Identify which cell holds the provided text, then report its [X, Y] central coordinate. 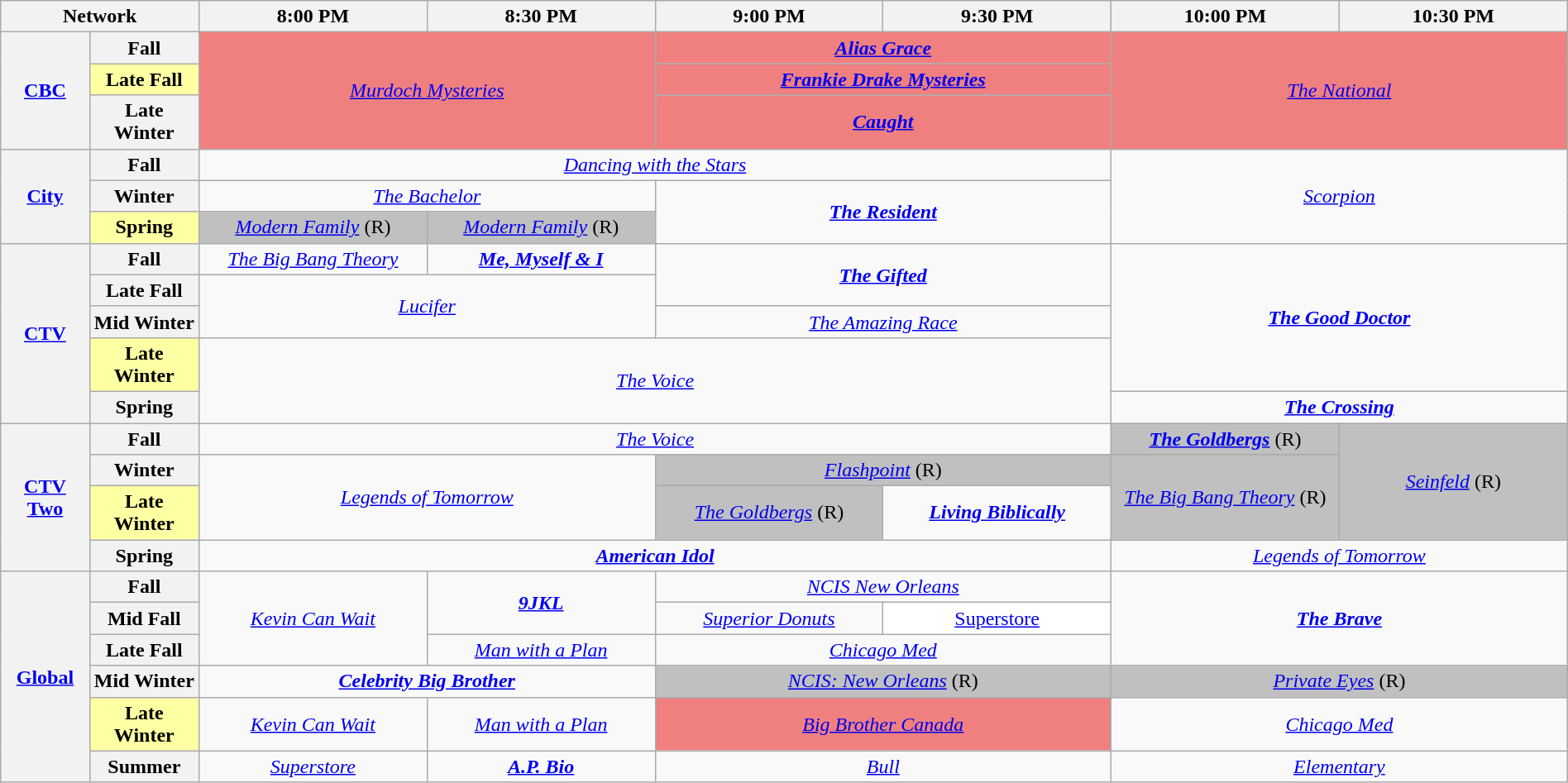
Flashpoint (R) [883, 470]
8:30 PM [541, 17]
The Crossing [1340, 407]
The Amazing Race [883, 322]
Frankie Drake Mysteries [883, 79]
City [45, 196]
9JKL [541, 603]
Alias Grace [883, 48]
The Brave [1340, 618]
CTV [45, 332]
Superior Donuts [769, 618]
Global [45, 676]
Caught [883, 122]
Celebrity Big Brother [428, 681]
The Big Bang Theory [313, 259]
10:30 PM [1453, 17]
The Resident [883, 212]
Private Eyes (R) [1340, 681]
9:00 PM [769, 17]
Bull [883, 766]
Seinfeld (R) [1453, 481]
NCIS: New Orleans (R) [883, 681]
The Good Doctor [1340, 317]
Me, Myself & I [541, 259]
Dancing with the Stars [655, 165]
Murdoch Mysteries [428, 91]
The Bachelor [428, 196]
CTV Two [45, 498]
The Big Bang Theory (R) [1226, 498]
8:00 PM [313, 17]
Mid Fall [144, 618]
Big Brother Canada [883, 724]
American Idol [655, 556]
A.P. Bio [541, 766]
Elementary [1340, 766]
CBC [45, 91]
The Gifted [883, 275]
Scorpion [1340, 196]
NCIS New Orleans [883, 587]
Network [100, 17]
The National [1340, 91]
Summer [144, 766]
10:00 PM [1226, 17]
9:30 PM [997, 17]
Lucifer [428, 306]
Living Biblically [997, 513]
